Capture the cell that displays the provided text and extract its [X, Y] central coordinate. 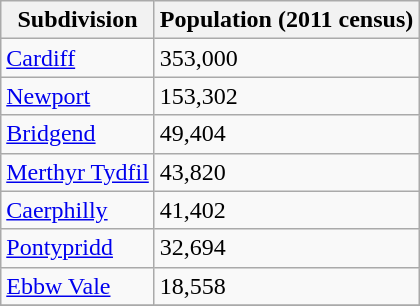
49,404 [286, 134]
Newport [78, 96]
41,402 [286, 210]
Population (2011 census) [286, 20]
153,302 [286, 96]
Ebbw Vale [78, 286]
353,000 [286, 58]
43,820 [286, 172]
Caerphilly [78, 210]
18,558 [286, 286]
Pontypridd [78, 248]
Bridgend [78, 134]
32,694 [286, 248]
Cardiff [78, 58]
Subdivision [78, 20]
Merthyr Tydfil [78, 172]
